For the text-containing cell, return its midpoint in (X, Y) coordinate format. 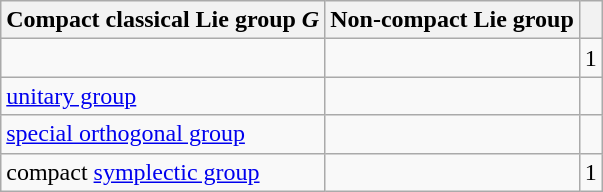
special orthogonal group (163, 134)
Compact classical Lie group G (163, 20)
compact symplectic group (163, 172)
Non-compact Lie group (452, 20)
unitary group (163, 96)
